Extract the [X, Y] coordinate from the center of the cell holding the provided text.  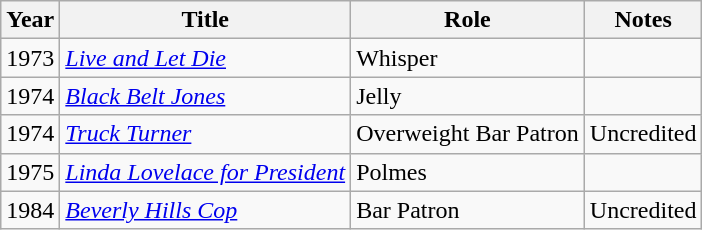
Whisper [468, 58]
Black Belt Jones [206, 96]
Notes [643, 20]
Jelly [468, 96]
Bar Patron [468, 210]
Truck Turner [206, 134]
Year [30, 20]
Polmes [468, 172]
Live and Let Die [206, 58]
Title [206, 20]
1975 [30, 172]
1984 [30, 210]
1973 [30, 58]
Overweight Bar Patron [468, 134]
Beverly Hills Cop [206, 210]
Role [468, 20]
Linda Lovelace for President [206, 172]
